From the cell containing the given text, extract its center point as (x, y) coordinate. 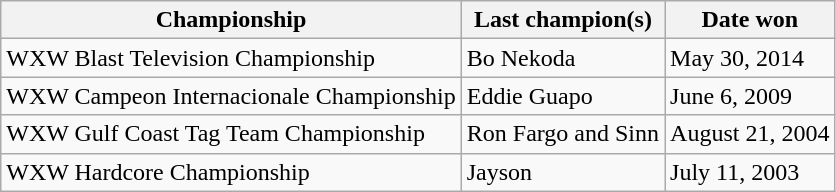
July 11, 2003 (750, 172)
WXW Hardcore Championship (231, 172)
Last champion(s) (562, 20)
WXW Campeon Internacionale Championship (231, 96)
WXW Gulf Coast Tag Team Championship (231, 134)
WXW Blast Television Championship (231, 58)
June 6, 2009 (750, 96)
Jayson (562, 172)
Date won (750, 20)
Ron Fargo and Sinn (562, 134)
August 21, 2004 (750, 134)
May 30, 2014 (750, 58)
Bo Nekoda (562, 58)
Championship (231, 20)
Eddie Guapo (562, 96)
